Detect which cell encompasses the target text, then output its [X, Y] center coordinate. 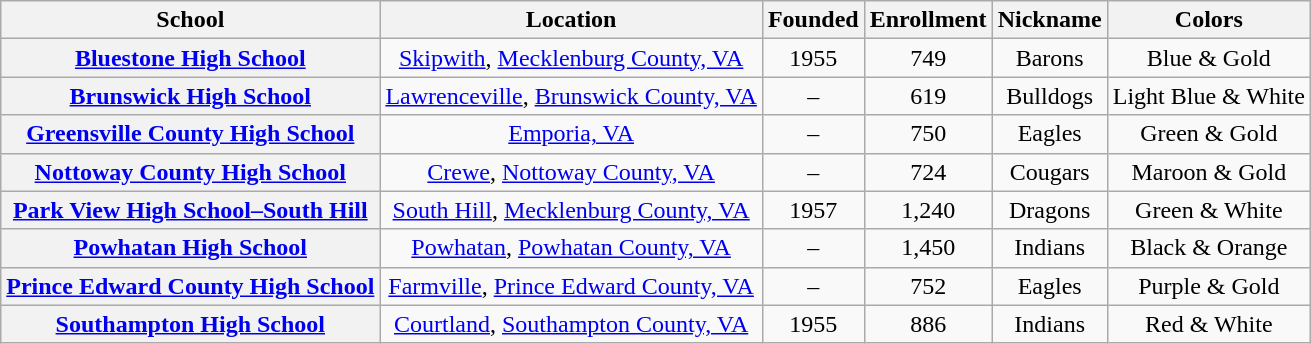
School [190, 20]
Park View High School–South Hill [190, 210]
Nickname [1050, 20]
Light Blue & White [1208, 96]
Barons [1050, 58]
Enrollment [928, 20]
Powhatan, Powhatan County, VA [572, 248]
Green & Gold [1208, 134]
Red & White [1208, 324]
Maroon & Gold [1208, 172]
Courtland, Southampton County, VA [572, 324]
619 [928, 96]
Prince Edward County High School [190, 286]
1,450 [928, 248]
724 [928, 172]
752 [928, 286]
Green & White [1208, 210]
Greensville County High School [190, 134]
Founded [813, 20]
Black & Orange [1208, 248]
750 [928, 134]
Emporia, VA [572, 134]
Lawrenceville, Brunswick County, VA [572, 96]
Bulldogs [1050, 96]
Nottoway County High School [190, 172]
Crewe, Nottoway County, VA [572, 172]
Cougars [1050, 172]
Bluestone High School [190, 58]
Brunswick High School [190, 96]
886 [928, 324]
Skipwith, Mecklenburg County, VA [572, 58]
South Hill, Mecklenburg County, VA [572, 210]
Location [572, 20]
Blue & Gold [1208, 58]
Powhatan High School [190, 248]
1957 [813, 210]
Purple & Gold [1208, 286]
Farmville, Prince Edward County, VA [572, 286]
Southampton High School [190, 324]
749 [928, 58]
1,240 [928, 210]
Colors [1208, 20]
Dragons [1050, 210]
